Identify which cell holds the provided text, then report its (x, y) central coordinate. 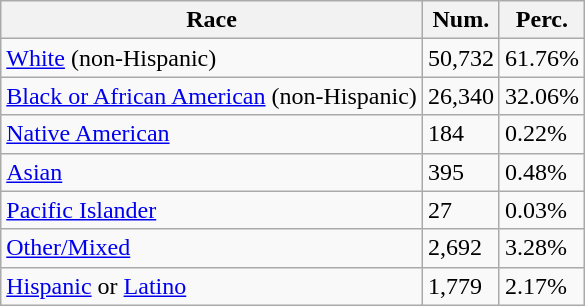
3.28% (542, 248)
0.22% (542, 134)
Race (212, 20)
1,779 (460, 286)
Hispanic or Latino (212, 286)
0.48% (542, 172)
Pacific Islander (212, 210)
White (non-Hispanic) (212, 58)
Other/Mixed (212, 248)
Black or African American (non-Hispanic) (212, 96)
Asian (212, 172)
Perc. (542, 20)
0.03% (542, 210)
61.76% (542, 58)
2.17% (542, 286)
184 (460, 134)
395 (460, 172)
32.06% (542, 96)
26,340 (460, 96)
50,732 (460, 58)
Native American (212, 134)
Num. (460, 20)
27 (460, 210)
2,692 (460, 248)
